From the cell containing the given text, extract its center point as (X, Y) coordinate. 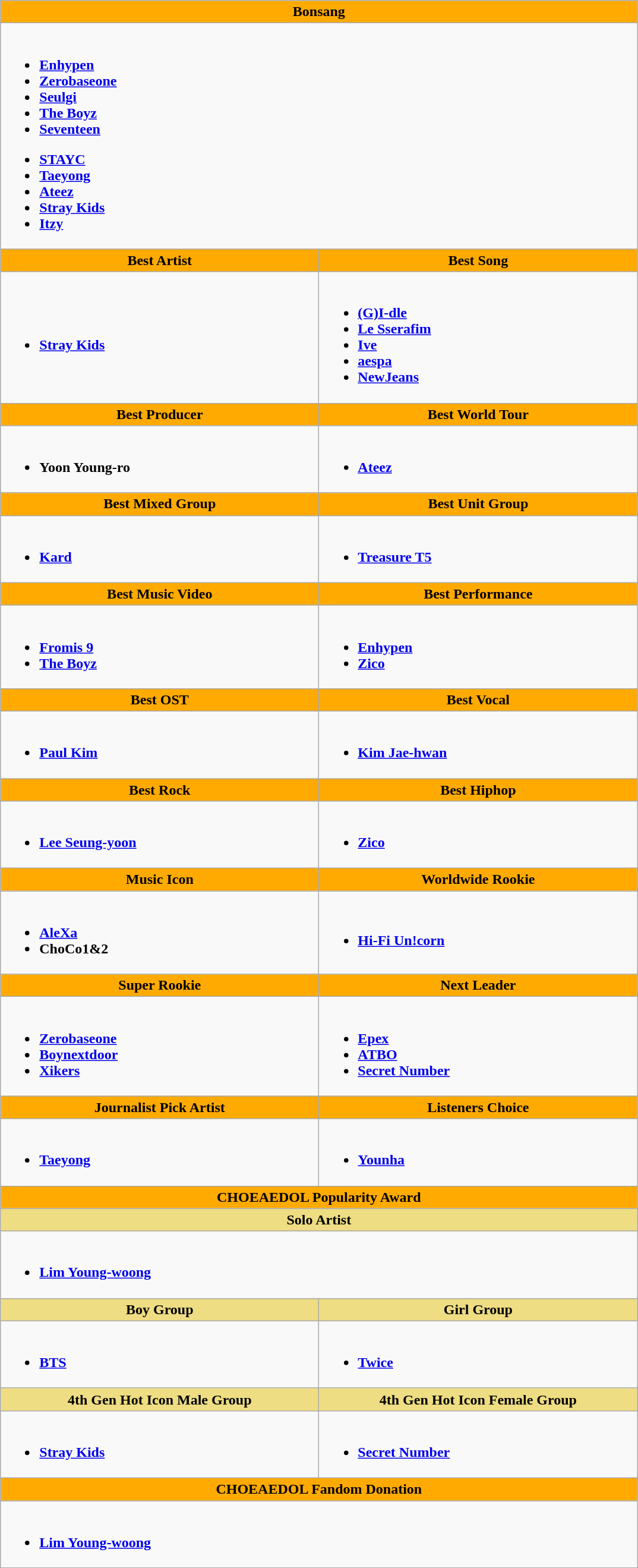
Secret Number (478, 1444)
Journalist Pick Artist (160, 1107)
Twice (478, 1354)
Zico (478, 835)
(G)I-dleLe SserafimIveaespaNewJeans (478, 338)
Hi-Fi Un!corn (478, 933)
Bonsang (319, 12)
EnhypenZerobaseoneSeulgiThe BoyzSeventeenSTAYCTaeyongAteezStray KidsItzy (319, 136)
Best Hiphop (478, 790)
Taeyong (160, 1152)
Best Unit Group (478, 504)
Kim Jae-hwan (478, 744)
Worldwide Rookie (478, 880)
Best Song (478, 260)
Best World Tour (478, 414)
Treasure T5 (478, 549)
Best Music Video (160, 594)
4th Gen Hot Icon Male Group (160, 1399)
Kard (160, 549)
Yoon Young-ro (160, 459)
Best Artist (160, 260)
Super Rookie (160, 985)
Next Leader (478, 985)
Younha (478, 1152)
Boy Group (160, 1309)
Music Icon (160, 880)
Paul Kim (160, 744)
Best OST (160, 700)
CHOEAEDOL Popularity Award (319, 1197)
Best Mixed Group (160, 504)
Girl Group (478, 1309)
Solo Artist (319, 1220)
Lee Seung-yoon (160, 835)
Fromis 9The Boyz (160, 647)
EpexATBOSecret Number (478, 1046)
Ateez (478, 459)
Best Rock (160, 790)
Best Vocal (478, 700)
BTS (160, 1354)
Best Performance (478, 594)
EnhypenZico (478, 647)
AleXaChoCo1&2 (160, 933)
CHOEAEDOL Fandom Donation (319, 1489)
ZerobaseoneBoynextdoorXikers (160, 1046)
4th Gen Hot Icon Female Group (478, 1399)
Listeners Choice (478, 1107)
Best Producer (160, 414)
